Return (X, Y) of the center of cell containing provided text 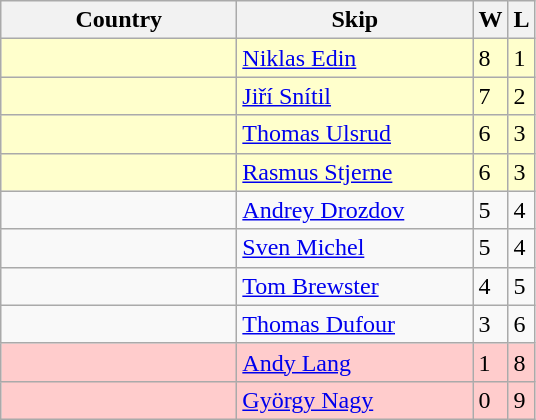
9 (522, 400)
Country (119, 20)
Thomas Dufour (355, 324)
2 (522, 96)
Rasmus Stjerne (355, 172)
Sven Michel (355, 248)
Jiří Snítil (355, 96)
Tom Brewster (355, 286)
György Nagy (355, 400)
Skip (355, 20)
L (522, 20)
Andrey Drozdov (355, 210)
0 (490, 400)
Thomas Ulsrud (355, 134)
Niklas Edin (355, 58)
Andy Lang (355, 362)
W (490, 20)
7 (490, 96)
